Extract the (x, y) coordinate from the center of the cell holding the provided text.  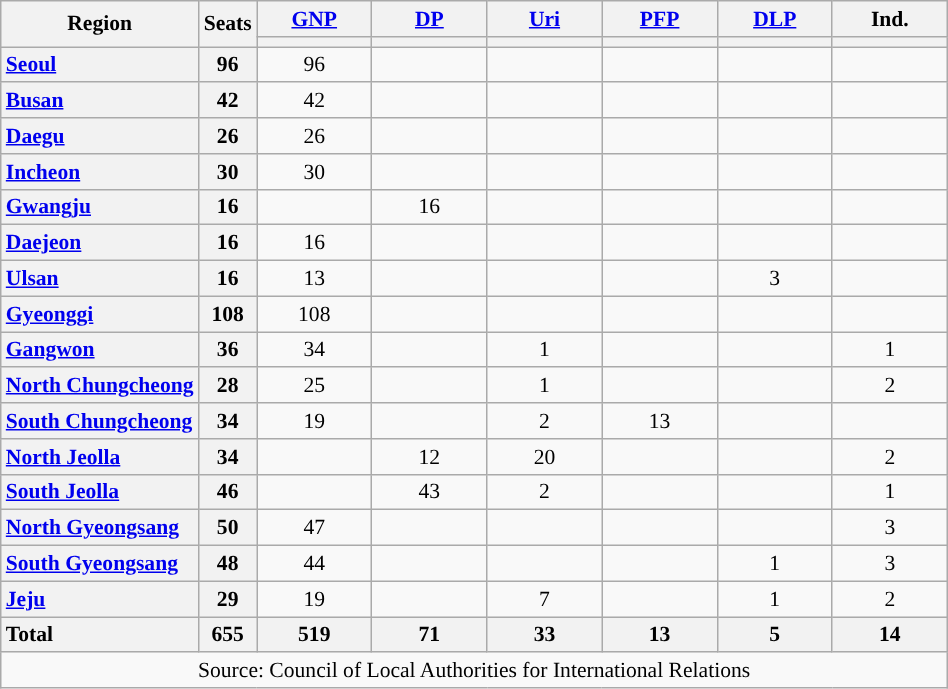
14 (890, 635)
North Gyeongsang (100, 528)
36 (228, 350)
29 (228, 599)
Seats (228, 24)
North Chungcheong (100, 386)
33 (544, 635)
North Jeolla (100, 457)
Busan (100, 101)
519 (314, 635)
44 (314, 564)
12 (430, 457)
46 (228, 492)
Gyeonggi (100, 314)
Source: Council of Local Authorities for International Relations (474, 671)
5 (774, 635)
Region (100, 24)
DLP (774, 19)
Jeju (100, 599)
Daejeon (100, 243)
655 (228, 635)
43 (430, 492)
Ulsan (100, 279)
Seoul (100, 65)
50 (228, 528)
South Gyeongsang (100, 564)
Incheon (100, 172)
7 (544, 599)
Gangwon (100, 350)
Ind. (890, 19)
South Jeolla (100, 492)
Gwangju (100, 207)
DP (430, 19)
20 (544, 457)
South Chungcheong (100, 421)
71 (430, 635)
Daegu (100, 136)
25 (314, 386)
GNP (314, 19)
48 (228, 564)
PFP (660, 19)
Uri (544, 19)
28 (228, 386)
Total (100, 635)
47 (314, 528)
